Output the (x, y) coordinate of the center of the cell containing the given text.  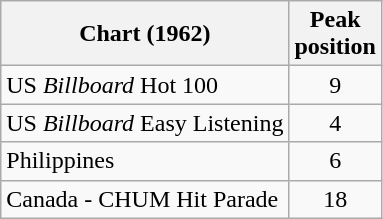
6 (335, 161)
Canada - CHUM Hit Parade (145, 199)
US Billboard Hot 100 (145, 85)
9 (335, 85)
Philippines (145, 161)
Peakposition (335, 34)
18 (335, 199)
Chart (1962) (145, 34)
US Billboard Easy Listening (145, 123)
4 (335, 123)
